Return the (x, y) coordinate for the center point of the cell that contains the specified text.  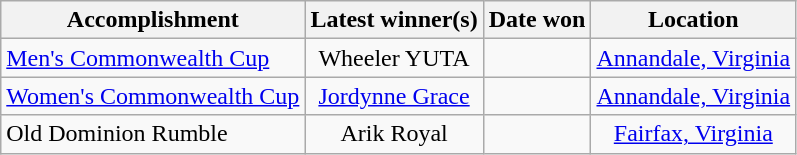
Men's Commonwealth Cup (153, 58)
Jordynne Grace (394, 96)
Date won (537, 20)
Accomplishment (153, 20)
Fairfax, Virginia (694, 134)
Old Dominion Rumble (153, 134)
Location (694, 20)
Wheeler YUTA (394, 58)
Arik Royal (394, 134)
Latest winner(s) (394, 20)
Women's Commonwealth Cup (153, 96)
